For the text-containing cell, return its midpoint in [X, Y] coordinate format. 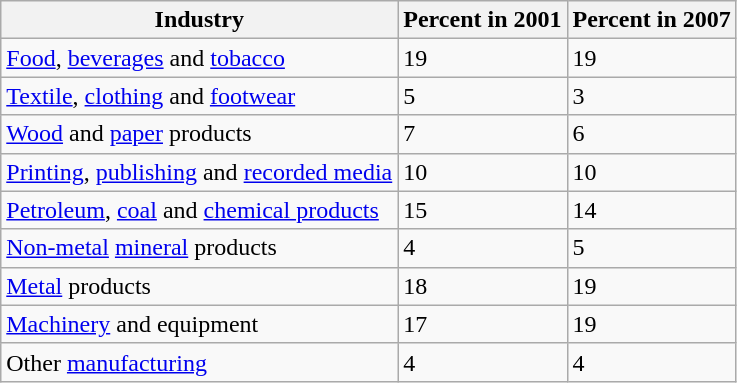
17 [482, 324]
Metal products [200, 286]
Industry [200, 20]
Food, beverages and tobacco [200, 58]
15 [482, 210]
Machinery and equipment [200, 324]
Wood and paper products [200, 134]
18 [482, 286]
7 [482, 134]
Percent in 2007 [652, 20]
Non-metal mineral products [200, 248]
6 [652, 134]
Other manufacturing [200, 362]
Percent in 2001 [482, 20]
14 [652, 210]
Textile, clothing and footwear [200, 96]
3 [652, 96]
Petroleum, coal and chemical products [200, 210]
Printing, publishing and recorded media [200, 172]
